Provide the (X, Y) coordinate of the cell's center where the given text is located.  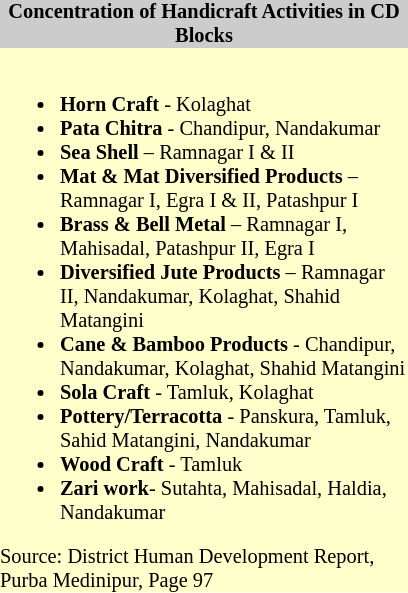
Concentration of Handicraft Activities in CD Blocks (204, 24)
